Output the (X, Y) coordinate of the center of the cell containing the given text.  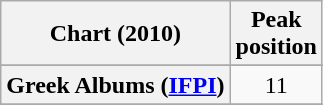
Greek Albums (IFPI) (116, 85)
Peak position (276, 34)
11 (276, 85)
Chart (2010) (116, 34)
